Return (X, Y) of the center of cell containing provided text 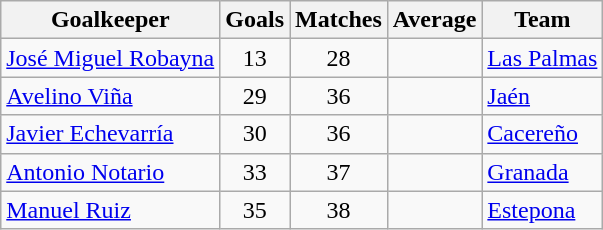
13 (255, 58)
Goals (255, 20)
Matches (339, 20)
Team (542, 20)
33 (255, 172)
Las Palmas (542, 58)
José Miguel Robayna (110, 58)
30 (255, 134)
38 (339, 210)
28 (339, 58)
Manuel Ruiz (110, 210)
Avelino Viña (110, 96)
Jaén (542, 96)
Granada (542, 172)
Goalkeeper (110, 20)
Antonio Notario (110, 172)
29 (255, 96)
37 (339, 172)
35 (255, 210)
Cacereño (542, 134)
Javier Echevarría (110, 134)
Estepona (542, 210)
Average (434, 20)
